Capture the cell that displays the provided text and extract its [X, Y] central coordinate. 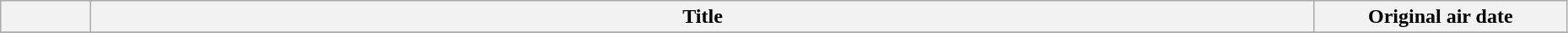
Original air date [1441, 17]
Title [703, 17]
